Output the (x, y) coordinate of the center of the cell containing the given text.  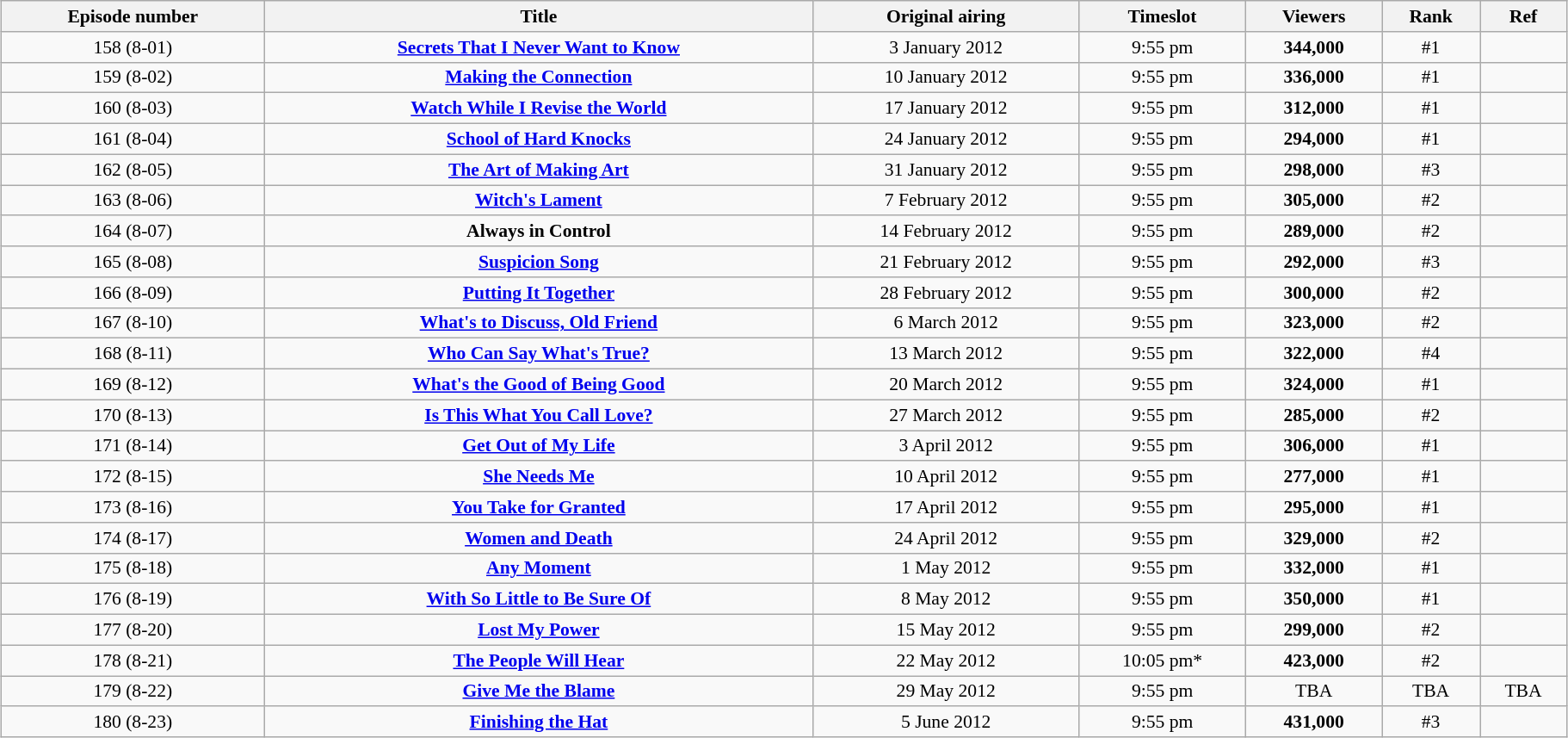
10 April 2012 (947, 477)
180 (8-23) (133, 722)
Witch's Lament (539, 201)
336,000 (1314, 78)
168 (8-11) (133, 354)
162 (8-05) (133, 170)
3 January 2012 (947, 47)
6 March 2012 (947, 323)
Get Out of My Life (539, 446)
169 (8-12) (133, 385)
Who Can Say What's True? (539, 354)
158 (8-01) (133, 47)
Any Moment (539, 568)
13 March 2012 (947, 354)
Ref (1523, 16)
Making the Connection (539, 78)
29 May 2012 (947, 691)
7 February 2012 (947, 201)
289,000 (1314, 232)
298,000 (1314, 170)
173 (8-16) (133, 507)
160 (8-03) (133, 109)
312,000 (1314, 109)
28 February 2012 (947, 293)
8 May 2012 (947, 599)
17 April 2012 (947, 507)
300,000 (1314, 293)
#4 (1431, 354)
Give Me the Blame (539, 691)
322,000 (1314, 354)
350,000 (1314, 599)
323,000 (1314, 323)
295,000 (1314, 507)
176 (8-19) (133, 599)
Putting It Together (539, 293)
178 (8-21) (133, 660)
179 (8-22) (133, 691)
You Take for Granted (539, 507)
15 May 2012 (947, 630)
Timeslot (1162, 16)
What's to Discuss, Old Friend (539, 323)
17 January 2012 (947, 109)
166 (8-09) (133, 293)
Episode number (133, 16)
163 (8-06) (133, 201)
170 (8-13) (133, 415)
10:05 pm* (1162, 660)
Lost My Power (539, 630)
Viewers (1314, 16)
Women and Death (539, 538)
332,000 (1314, 568)
14 February 2012 (947, 232)
324,000 (1314, 385)
21 February 2012 (947, 262)
329,000 (1314, 538)
What's the Good of Being Good (539, 385)
277,000 (1314, 477)
177 (8-20) (133, 630)
159 (8-02) (133, 78)
With So Little to Be Sure Of (539, 599)
Finishing the Hat (539, 722)
5 June 2012 (947, 722)
27 March 2012 (947, 415)
305,000 (1314, 201)
Suspicion Song (539, 262)
299,000 (1314, 630)
306,000 (1314, 446)
Is This What You Call Love? (539, 415)
10 January 2012 (947, 78)
Rank (1431, 16)
Watch While I Revise the World (539, 109)
175 (8-18) (133, 568)
Title (539, 16)
22 May 2012 (947, 660)
171 (8-14) (133, 446)
Always in Control (539, 232)
423,000 (1314, 660)
Original airing (947, 16)
24 January 2012 (947, 140)
292,000 (1314, 262)
161 (8-04) (133, 140)
344,000 (1314, 47)
174 (8-17) (133, 538)
164 (8-07) (133, 232)
1 May 2012 (947, 568)
285,000 (1314, 415)
24 April 2012 (947, 538)
431,000 (1314, 722)
3 April 2012 (947, 446)
She Needs Me (539, 477)
172 (8-15) (133, 477)
167 (8-10) (133, 323)
Secrets That I Never Want to Know (539, 47)
The Art of Making Art (539, 170)
31 January 2012 (947, 170)
School of Hard Knocks (539, 140)
165 (8-08) (133, 262)
294,000 (1314, 140)
20 March 2012 (947, 385)
The People Will Hear (539, 660)
